Scan for the cell matching the given text and deliver its (x, y) coordinate at center. 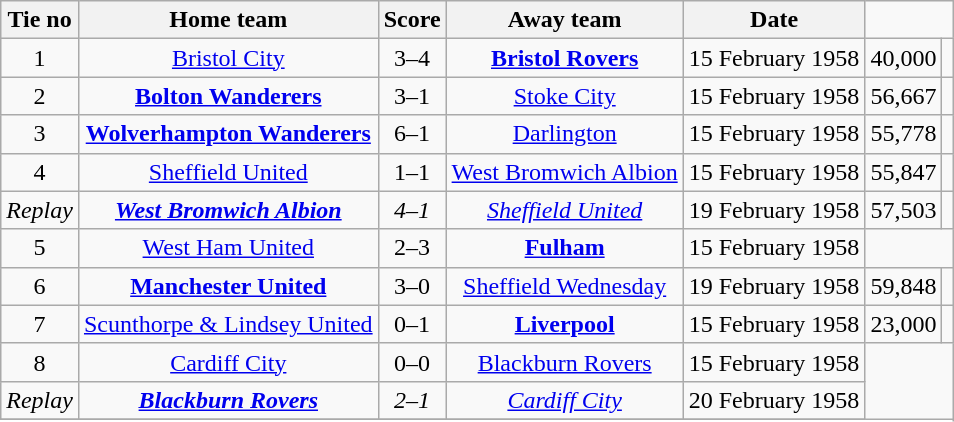
Wolverhampton Wanderers (228, 134)
Date (774, 20)
Away team (564, 20)
1–1 (412, 172)
7 (40, 324)
2 (40, 96)
Fulham (564, 248)
2–1 (412, 400)
6–1 (412, 134)
Scunthorpe & Lindsey United (228, 324)
3–4 (412, 58)
Stoke City (564, 96)
0–1 (412, 324)
Tie no (40, 20)
3–0 (412, 286)
West Ham United (228, 248)
4–1 (412, 210)
Score (412, 20)
6 (40, 286)
23,000 (904, 324)
4 (40, 172)
Bristol Rovers (564, 58)
Bolton Wanderers (228, 96)
1 (40, 58)
Sheffield Wednesday (564, 286)
5 (40, 248)
59,848 (904, 286)
3–1 (412, 96)
Darlington (564, 134)
8 (40, 362)
57,503 (904, 210)
Bristol City (228, 58)
Manchester United (228, 286)
Liverpool (564, 324)
40,000 (904, 58)
0–0 (412, 362)
55,778 (904, 134)
3 (40, 134)
2–3 (412, 248)
55,847 (904, 172)
20 February 1958 (774, 400)
Home team (228, 20)
56,667 (904, 96)
